For the text-containing cell, return its midpoint in (X, Y) coordinate format. 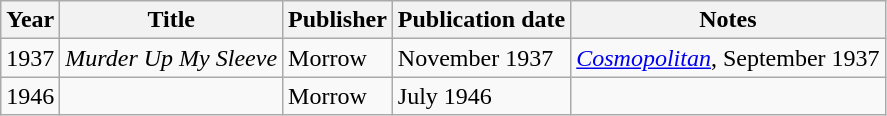
Publication date (481, 20)
November 1937 (481, 58)
1937 (30, 58)
Murder Up My Sleeve (172, 58)
July 1946 (481, 96)
Year (30, 20)
1946 (30, 96)
Title (172, 20)
Cosmopolitan, September 1937 (728, 58)
Notes (728, 20)
Publisher (338, 20)
